For the text-containing cell, return its midpoint in [x, y] coordinate format. 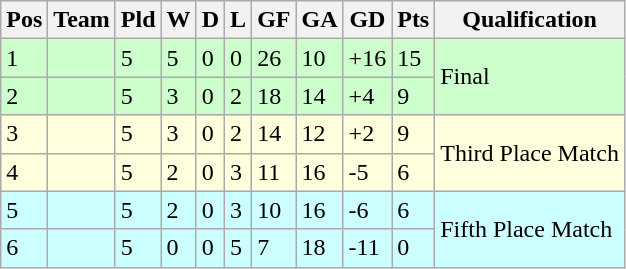
12 [320, 134]
W [178, 20]
Qualification [530, 20]
4 [24, 172]
7 [274, 248]
-6 [368, 210]
Third Place Match [530, 153]
-11 [368, 248]
Pts [414, 20]
+16 [368, 58]
GA [320, 20]
D [210, 20]
Fifth Place Match [530, 229]
Team [82, 20]
1 [24, 58]
11 [274, 172]
GD [368, 20]
15 [414, 58]
26 [274, 58]
L [238, 20]
Pld [138, 20]
+2 [368, 134]
GF [274, 20]
+4 [368, 96]
Pos [24, 20]
-5 [368, 172]
Final [530, 77]
